Capture the cell that displays the provided text and extract its (x, y) central coordinate. 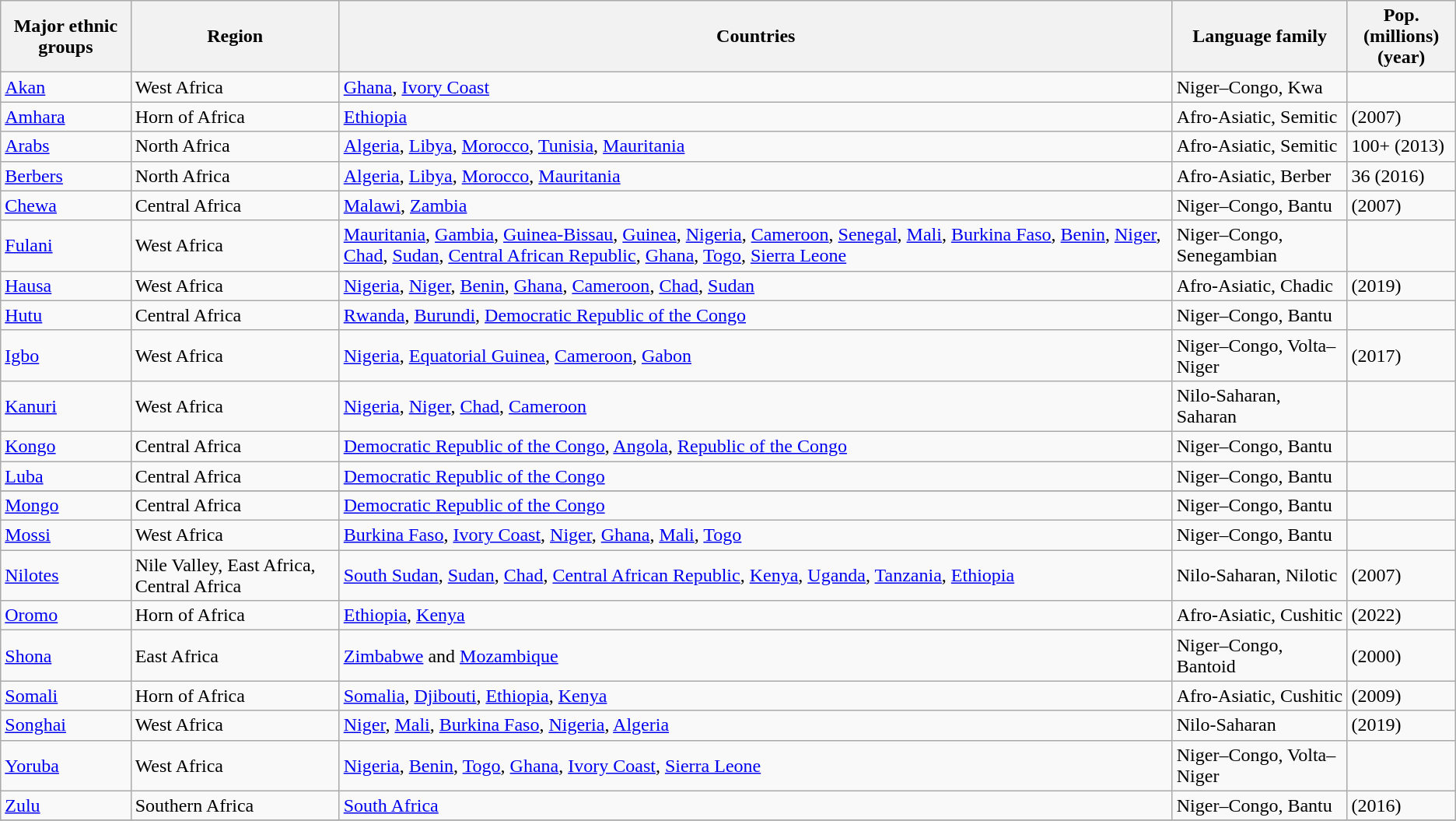
Hausa (65, 286)
Hutu (65, 315)
Arabs (65, 146)
Oromo (65, 616)
(2000) (1402, 655)
Mongo (65, 506)
East Africa (235, 655)
Nigeria, Benin, Togo, Ghana, Ivory Coast, Sierra Leone (756, 766)
Afro-Asiatic, Chadic (1260, 286)
Malawi, Zambia (756, 205)
36 (2016) (1402, 176)
Akan (65, 87)
Kongo (65, 446)
(2017) (1402, 355)
Yoruba (65, 766)
100+ (2013) (1402, 146)
(2022) (1402, 616)
Democratic Republic of the Congo, Angola, Republic of the Congo (756, 446)
Somali (65, 696)
Nigeria, Equatorial Guinea, Cameroon, Gabon (756, 355)
Nilo-Saharan, Nilotic (1260, 576)
Luba (65, 475)
Rwanda, Burundi, Democratic Republic of the Congo (756, 315)
Ethiopia (756, 117)
Somalia, Djibouti, Ethiopia, Kenya (756, 696)
South Africa (756, 805)
Algeria, Libya, Morocco, Tunisia, Mauritania (756, 146)
Region (235, 37)
Ethiopia, Kenya (756, 616)
Berbers (65, 176)
Chewa (65, 205)
Language family (1260, 37)
South Sudan, Sudan, Chad, Central African Republic, Kenya, Uganda, Tanzania, Ethiopia (756, 576)
Niger–Congo, Senegambian (1260, 246)
Shona (65, 655)
(2016) (1402, 805)
Fulani (65, 246)
Zulu (65, 805)
Nilo-Saharan, Saharan (1260, 406)
Zimbabwe and Mozambique (756, 655)
Major ethnic groups (65, 37)
Nile Valley, East Africa, Central Africa (235, 576)
Nilo-Saharan (1260, 725)
Algeria, Libya, Morocco, Mauritania (756, 176)
Ghana, Ivory Coast (756, 87)
Countries (756, 37)
Nilotes (65, 576)
Burkina Faso, Ivory Coast, Niger, Ghana, Mali, Togo (756, 535)
Niger–Congo, Bantoid (1260, 655)
Igbo (65, 355)
Mossi (65, 535)
Kanuri (65, 406)
Afro-Asiatic, Berber (1260, 176)
Southern Africa (235, 805)
Pop. (millions)(year) (1402, 37)
Nigeria, Niger, Benin, Ghana, Cameroon, Chad, Sudan (756, 286)
Nigeria, Niger, Chad, Cameroon (756, 406)
Amhara (65, 117)
Niger–Congo, Kwa (1260, 87)
Niger, Mali, Burkina Faso, Nigeria, Algeria (756, 725)
Songhai (65, 725)
(2009) (1402, 696)
